Search for the cell housing the specified text and yield its [X, Y] center coordinate. 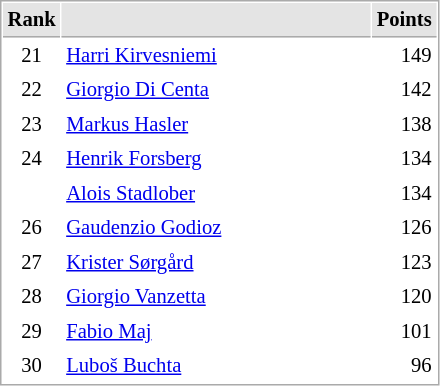
23 [32, 124]
24 [32, 158]
Fabio Maj [216, 332]
Rank [32, 20]
149 [404, 56]
120 [404, 296]
28 [32, 296]
Luboš Buchta [216, 366]
30 [32, 366]
22 [32, 90]
Harri Kirvesniemi [216, 56]
21 [32, 56]
Alois Stadlober [216, 194]
126 [404, 228]
26 [32, 228]
Giorgio Di Centa [216, 90]
Markus Hasler [216, 124]
Giorgio Vanzetta [216, 296]
29 [32, 332]
27 [32, 262]
Points [404, 20]
101 [404, 332]
142 [404, 90]
Henrik Forsberg [216, 158]
Krister Sørgård [216, 262]
96 [404, 366]
138 [404, 124]
123 [404, 262]
Gaudenzio Godioz [216, 228]
